Output the [X, Y] coordinate of the center of the cell containing the given text.  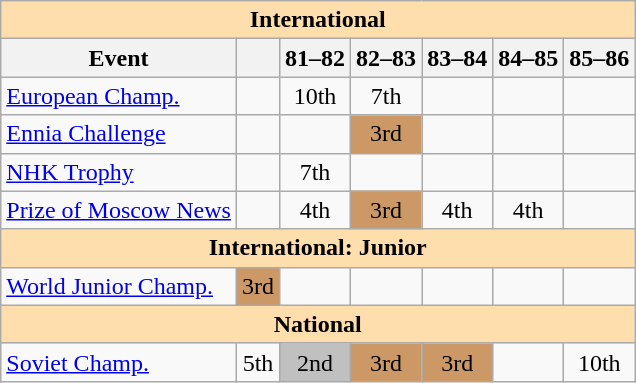
National [318, 324]
Soviet Champ. [119, 362]
Ennia Challenge [119, 134]
84–85 [528, 58]
International [318, 20]
5th [258, 362]
Event [119, 58]
85–86 [600, 58]
83–84 [458, 58]
World Junior Champ. [119, 286]
81–82 [314, 58]
2nd [314, 362]
International: Junior [318, 248]
European Champ. [119, 96]
NHK Trophy [119, 172]
Prize of Moscow News [119, 210]
82–83 [386, 58]
